Capture the cell that displays the provided text and extract its (x, y) central coordinate. 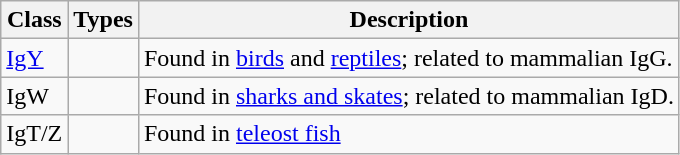
Types (104, 20)
Class (34, 20)
IgY (34, 58)
Description (408, 20)
IgT/Z (34, 134)
Found in teleost fish (408, 134)
IgW (34, 96)
Found in sharks and skates; related to mammalian IgD. (408, 96)
Found in birds and reptiles; related to mammalian IgG. (408, 58)
